Return the [x, y] coordinate for the center point of the cell that contains the specified text.  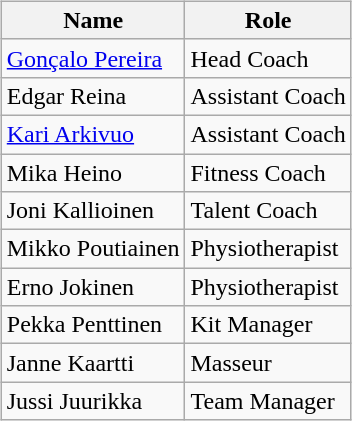
Gonçalo Pereira [93, 58]
Edgar Reina [93, 96]
Pekka Penttinen [93, 325]
Role [268, 20]
Kit Manager [268, 325]
Name [93, 20]
Erno Jokinen [93, 287]
Head Coach [268, 58]
Kari Arkivuo [93, 134]
Joni Kallioinen [93, 211]
Mikko Poutiainen [93, 249]
Talent Coach [268, 211]
Team Manager [268, 401]
Masseur [268, 363]
Jussi Juurikka [93, 401]
Fitness Coach [268, 173]
Janne Kaartti [93, 363]
Mika Heino [93, 173]
